Return [X, Y] of the center of cell containing provided text 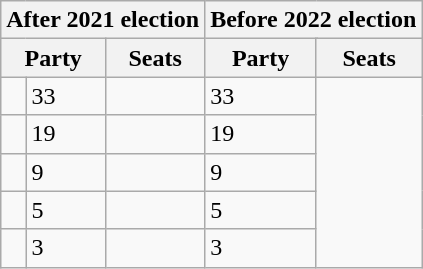
Before 2022 election [314, 20]
After 2021 election [103, 20]
